Capture the cell that displays the provided text and extract its (x, y) central coordinate. 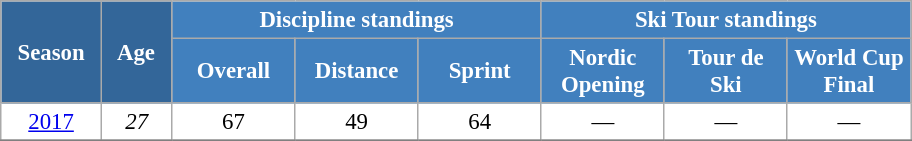
NordicOpening (602, 72)
Season (52, 52)
27 (136, 122)
World CupFinal (848, 72)
2017 (52, 122)
Age (136, 52)
49 (356, 122)
67 (234, 122)
Tour deSki (726, 72)
Overall (234, 72)
Distance (356, 72)
Sprint (480, 72)
64 (480, 122)
Discipline standings (356, 20)
Ski Tour standings (726, 20)
